Find where the given text appears and provide that cell's center as (X, Y) coordinate. 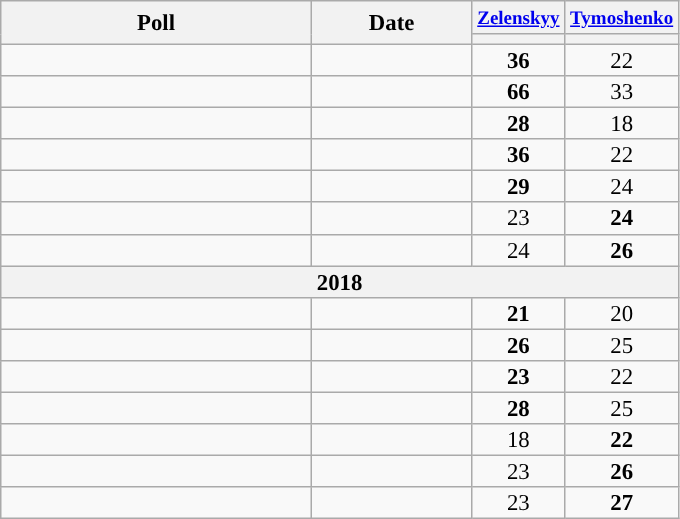
Zelenskyy (518, 18)
Date (392, 23)
66 (518, 92)
29 (518, 187)
27 (622, 503)
Poll (156, 23)
20 (622, 313)
33 (622, 92)
Tymoshenko (622, 18)
21 (518, 313)
2018 (340, 282)
